For the text-containing cell, return its midpoint in (X, Y) coordinate format. 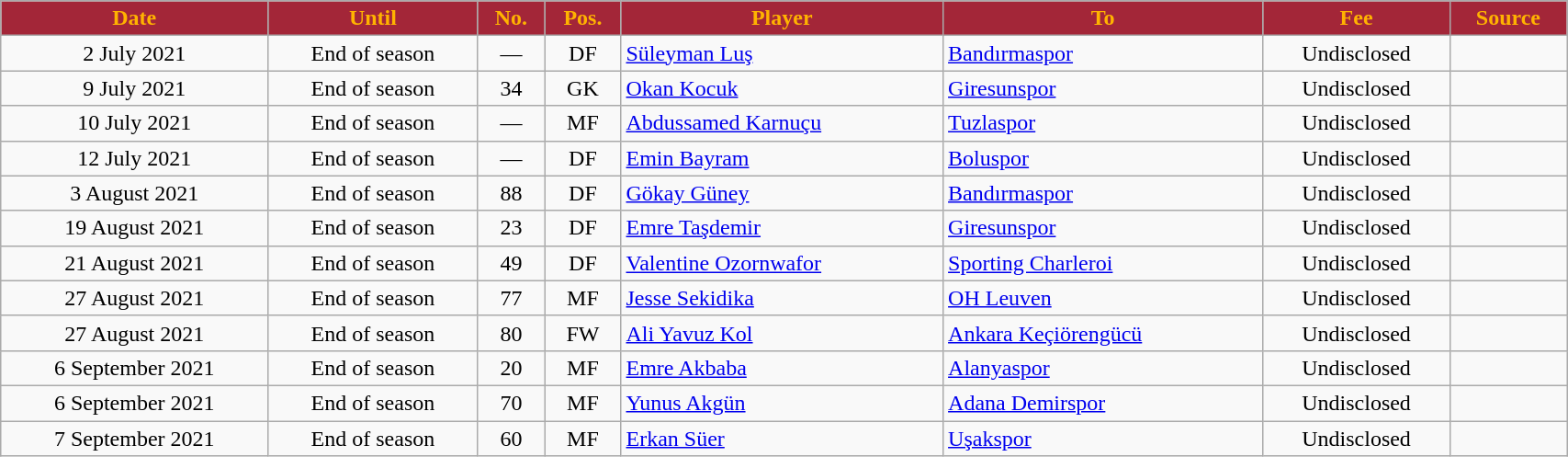
Uşakspor (1103, 439)
Pos. (582, 18)
Adana Demirspor (1103, 403)
Source (1508, 18)
21 August 2021 (134, 263)
49 (511, 263)
GK (582, 88)
OH Leuven (1103, 298)
88 (511, 193)
To (1103, 18)
7 September 2021 (134, 439)
70 (511, 403)
10 July 2021 (134, 123)
FW (582, 333)
Yunus Akgün (783, 403)
Until (373, 18)
Jesse Sekidika (783, 298)
34 (511, 88)
19 August 2021 (134, 228)
20 (511, 368)
Sporting Charleroi (1103, 263)
Ankara Keçiörengücü (1103, 333)
Player (783, 18)
Emre Taşdemir (783, 228)
Erkan Süer (783, 439)
Fee (1356, 18)
12 July 2021 (134, 158)
Emin Bayram (783, 158)
Okan Kocuk (783, 88)
9 July 2021 (134, 88)
Abdussamed Karnuçu (783, 123)
80 (511, 333)
2 July 2021 (134, 53)
Tuzlaspor (1103, 123)
60 (511, 439)
Ali Yavuz Kol (783, 333)
77 (511, 298)
Boluspor (1103, 158)
23 (511, 228)
Emre Akbaba (783, 368)
Süleyman Luş (783, 53)
3 August 2021 (134, 193)
Date (134, 18)
No. (511, 18)
Gökay Güney (783, 193)
Alanyaspor (1103, 368)
Valentine Ozornwafor (783, 263)
